Return the (X, Y) coordinate for the center point of the cell that contains the specified text.  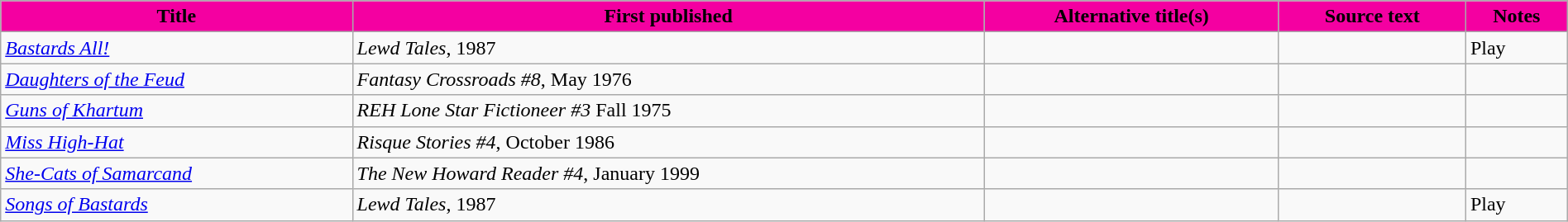
The New Howard Reader #4, January 1999 (668, 173)
First published (668, 17)
REH Lone Star Fictioneer #3 Fall 1975 (668, 111)
Songs of Bastards (177, 205)
She-Cats of Samarcand (177, 173)
Alternative title(s) (1131, 17)
Daughters of the Feud (177, 79)
Risque Stories #4, October 1986 (668, 142)
Title (177, 17)
Source text (1372, 17)
Fantasy Crossroads #8, May 1976 (668, 79)
Bastards All! (177, 48)
Notes (1517, 17)
Miss High-Hat (177, 142)
Guns of Khartum (177, 111)
